Pinpoint the cell where the given text exists, returning its [X, Y] midpoint coordinate. 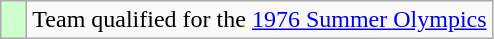
Team qualified for the 1976 Summer Olympics [260, 20]
